Locate the cell with the specified text and output its (X, Y) center coordinate. 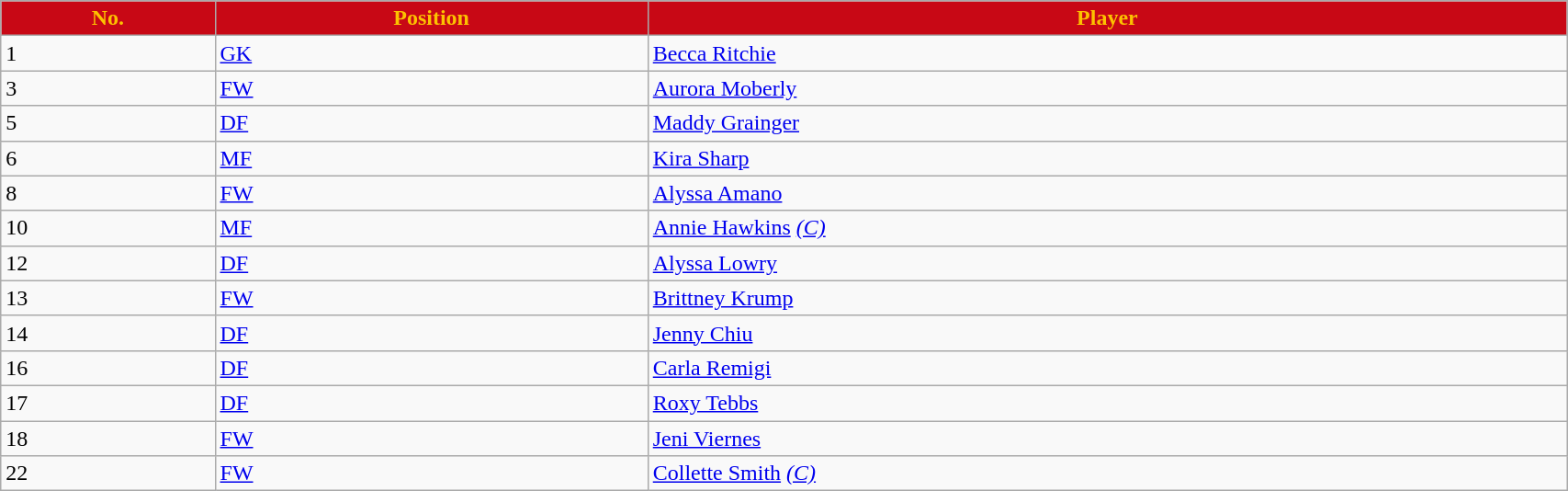
18 (108, 439)
GK (432, 53)
Collette Smith (C) (1107, 474)
Alyssa Lowry (1107, 263)
22 (108, 474)
Jeni Viernes (1107, 439)
14 (108, 333)
3 (108, 88)
12 (108, 263)
Carla Remigi (1107, 368)
Position (432, 18)
Maddy Grainger (1107, 123)
Player (1107, 18)
Alyssa Amano (1107, 193)
Annie Hawkins (C) (1107, 228)
10 (108, 228)
Roxy Tebbs (1107, 403)
No. (108, 18)
17 (108, 403)
Aurora Moberly (1107, 88)
1 (108, 53)
8 (108, 193)
Becca Ritchie (1107, 53)
16 (108, 368)
13 (108, 298)
6 (108, 158)
Brittney Krump (1107, 298)
5 (108, 123)
Jenny Chiu (1107, 333)
Kira Sharp (1107, 158)
